Identify which cell holds the provided text, then report its (x, y) central coordinate. 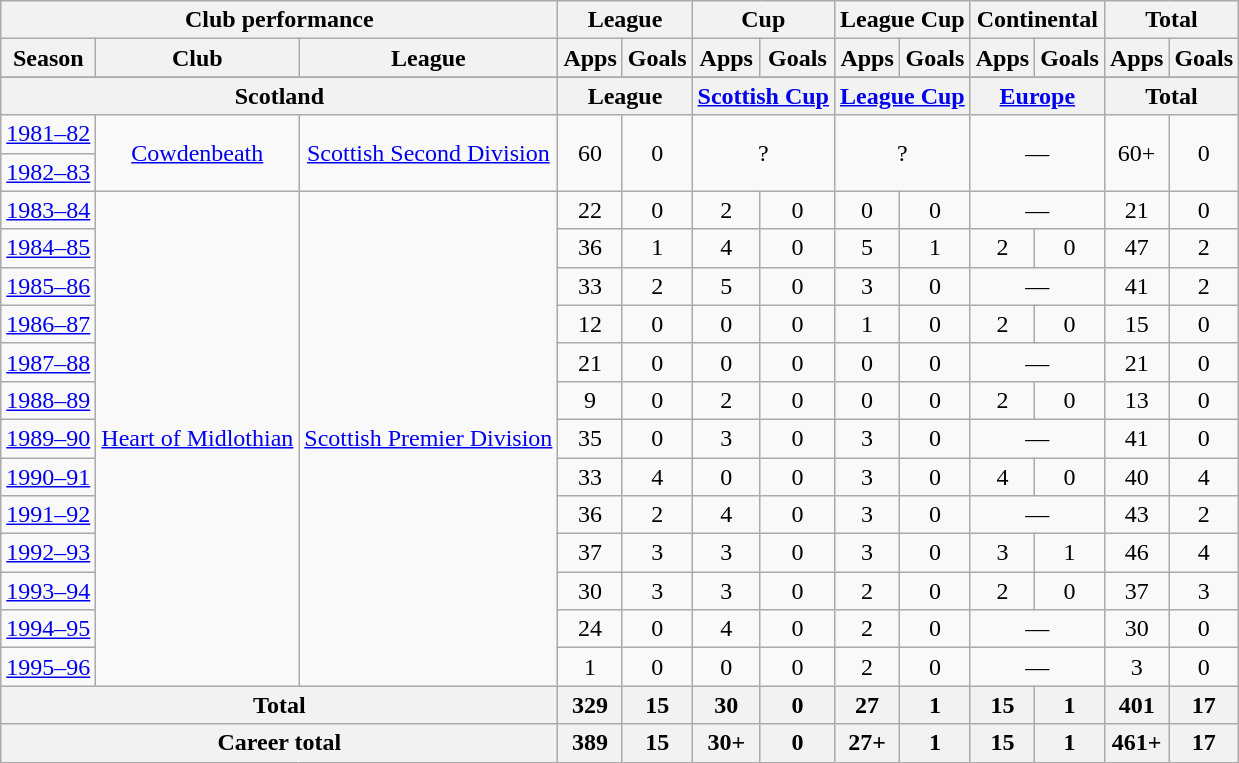
1985–86 (48, 286)
22 (590, 210)
329 (590, 705)
24 (590, 629)
1981–82 (48, 134)
47 (1136, 248)
1994–95 (48, 629)
27+ (866, 743)
13 (1136, 400)
43 (1136, 515)
12 (590, 324)
60+ (1136, 153)
Career total (280, 743)
Continental (1037, 20)
60 (590, 153)
389 (590, 743)
1983–84 (48, 210)
1993–94 (48, 591)
1992–93 (48, 553)
Cowdenbeath (198, 153)
401 (1136, 705)
46 (1136, 553)
Scottish Second Division (428, 153)
Club performance (280, 20)
Season (48, 58)
1995–96 (48, 667)
Heart of Midlothian (198, 438)
1982–83 (48, 172)
Club (198, 58)
Scottish Cup (763, 96)
Scotland (280, 96)
40 (1136, 477)
9 (590, 400)
1989–90 (48, 438)
Cup (763, 20)
1986–87 (48, 324)
1991–92 (48, 515)
35 (590, 438)
1987–88 (48, 362)
Europe (1037, 96)
30+ (726, 743)
1988–89 (48, 400)
1990–91 (48, 477)
461+ (1136, 743)
Scottish Premier Division (428, 438)
27 (866, 705)
1984–85 (48, 248)
